Identify which cell holds the provided text, then report its (X, Y) central coordinate. 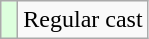
Regular cast (83, 20)
